Detect which cell encompasses the target text, then output its [x, y] center coordinate. 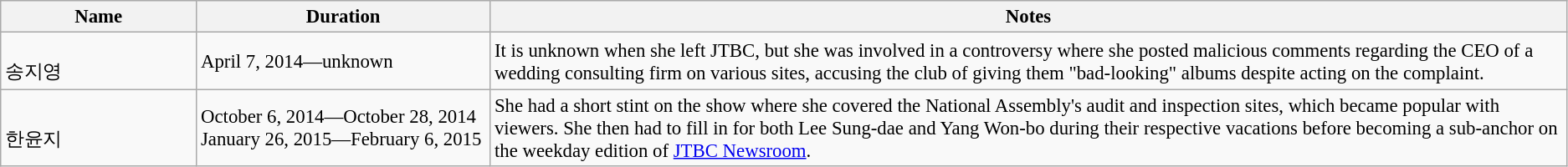
Duration [343, 17]
송지영 [99, 62]
Name [99, 17]
October 6, 2014—October 28, 2014January 26, 2015—February 6, 2015 [343, 129]
Notes [1029, 17]
April 7, 2014—unknown [343, 62]
한윤지 [99, 129]
